Determine the (x, y) coordinate at the center of the cell enclosing the given text.  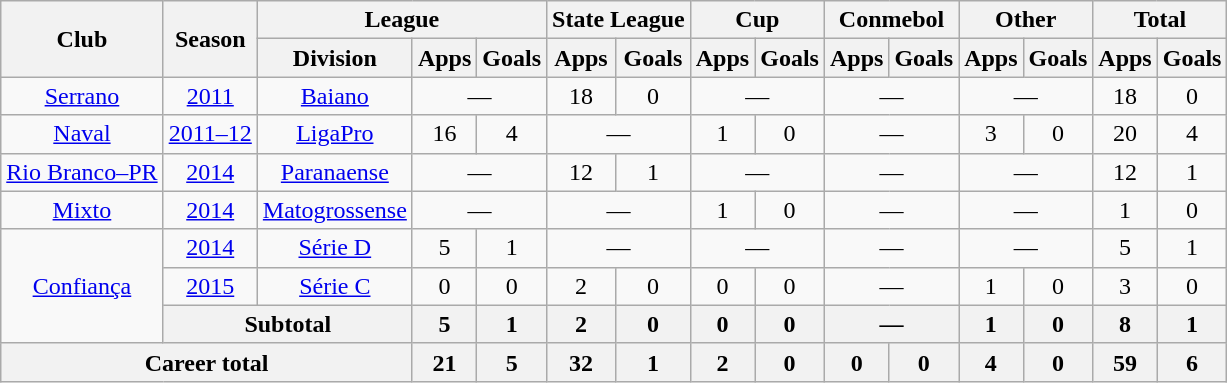
Paranaense (334, 172)
Naval (82, 134)
8 (1125, 324)
32 (582, 362)
Mixto (82, 210)
Other (1026, 20)
Serrano (82, 96)
Série C (334, 286)
Baiano (334, 96)
Total (1160, 20)
Division (334, 58)
League (402, 20)
21 (444, 362)
Season (210, 39)
2011 (210, 96)
Matogrossense (334, 210)
Cup (757, 20)
Club (82, 39)
State League (619, 20)
Career total (207, 362)
LigaPro (334, 134)
2015 (210, 286)
Confiança (82, 286)
6 (1192, 362)
Conmebol (891, 20)
16 (444, 134)
20 (1125, 134)
59 (1125, 362)
Série D (334, 248)
Subtotal (288, 324)
2011–12 (210, 134)
Rio Branco–PR (82, 172)
